Locate the cell with the specified text and output its [x, y] center coordinate. 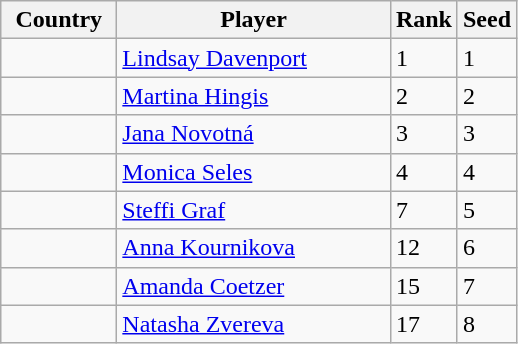
Rank [424, 20]
Monica Seles [254, 172]
8 [486, 324]
Anna Kournikova [254, 248]
Lindsay Davenport [254, 58]
Player [254, 20]
5 [486, 210]
6 [486, 248]
Country [59, 20]
Amanda Coetzer [254, 286]
17 [424, 324]
15 [424, 286]
Steffi Graf [254, 210]
Jana Novotná [254, 134]
Natasha Zvereva [254, 324]
Martina Hingis [254, 96]
12 [424, 248]
Seed [486, 20]
